From the cell containing the given text, extract its center point as (x, y) coordinate. 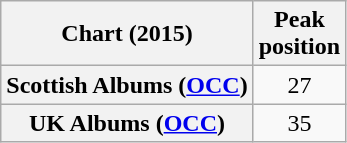
35 (299, 123)
UK Albums (OCC) (127, 123)
Peakposition (299, 34)
27 (299, 85)
Scottish Albums (OCC) (127, 85)
Chart (2015) (127, 34)
